Return (X, Y) of the center of cell containing provided text 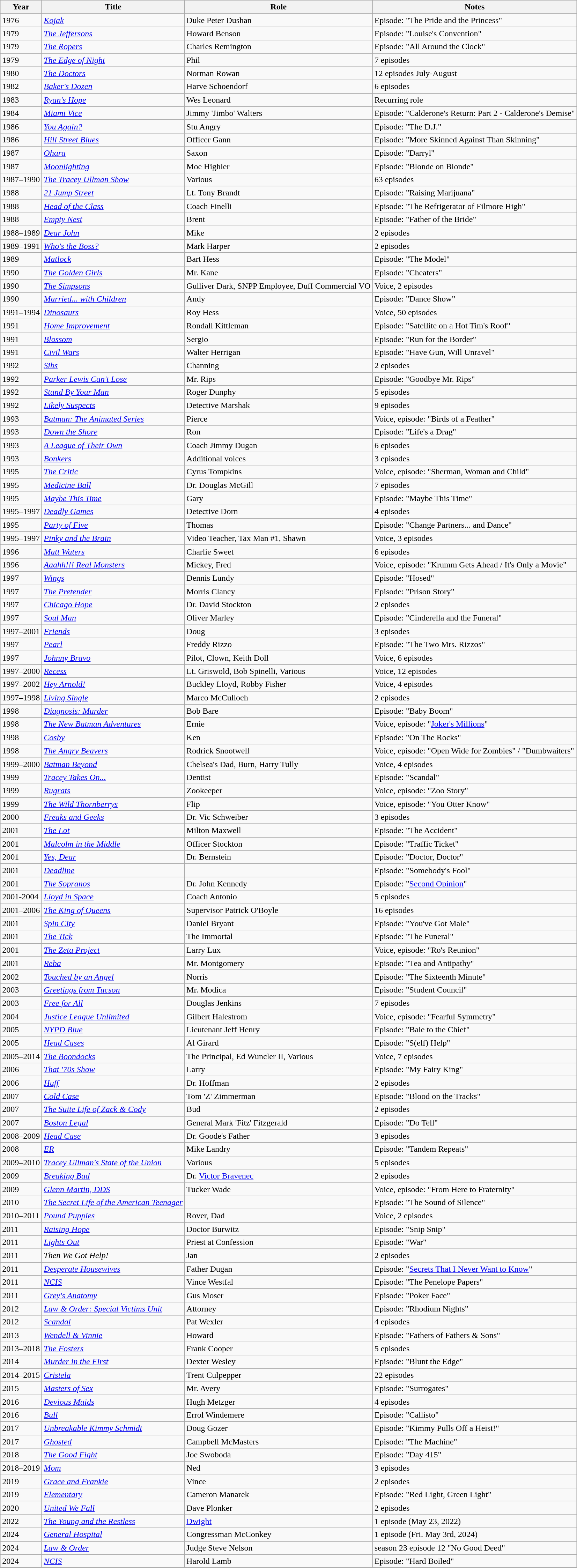
Justice League Unlimited (113, 1017)
1983 (21, 100)
Dr. Victor Bravenec (279, 1176)
Voice, episode: "From Here to Fraternity" (475, 1189)
Ohara (113, 153)
Voice, 7 episodes (475, 1056)
That '70s Show (113, 1070)
Episode: "Blunt the Edge" (475, 1362)
Episode: "Change Partners... and Dance" (475, 525)
The Lot (113, 831)
Freaks and Geeks (113, 817)
Episode: "Hard Boiled" (475, 1561)
The Tick (113, 937)
Grace and Frankie (113, 1481)
Officer Gann (279, 140)
Episode: "The Pride and the Princess" (475, 20)
Judge Steve Nelson (279, 1548)
Dear John (113, 233)
Larry Lux (279, 950)
Episode: "The Two Mrs. Rizzos" (475, 645)
1988–1989 (21, 233)
Mr. Avery (279, 1388)
The Suite Life of Zack & Cody (113, 1109)
Lieutenant Jeff Henry (279, 1030)
Hill Street Blues (113, 140)
Larry (279, 1070)
Doctor Burwitz (279, 1229)
Episode: "The D.J." (475, 126)
Coach Finelli (279, 206)
2005–2014 (21, 1056)
Voice, episode: "Zoo Story" (475, 790)
Lloyd in Space (113, 897)
Dr. John Kennedy (279, 884)
Ken (279, 737)
1982 (21, 87)
Moonlighting (113, 166)
2001–2006 (21, 910)
Daniel Bryant (279, 923)
Mickey, Fred (279, 565)
Mr. Modica (279, 990)
Who's the Boss? (113, 246)
General Mark 'Fitz' Fitzgerald (279, 1123)
Episode: "Blood on the Tracks" (475, 1096)
Episode: "Poker Face" (475, 1295)
Stand By Your Man (113, 392)
Episode: "Traffic Ticket" (475, 844)
Mom (113, 1468)
The Golden Girls (113, 273)
Trent Culpepper (279, 1375)
Wings (113, 578)
Batman: The Animated Series (113, 419)
Then We Got Help! (113, 1256)
Voice, 3 episodes (475, 538)
Detective Dorn (279, 512)
Episode: "Cinderella and the Funeral" (475, 618)
Sibs (113, 365)
Chelsea's Dad, Burn, Harry Tully (279, 764)
The Sopranos (113, 884)
Episode: "Snip Snip" (475, 1229)
Episode: "Kimmy Pulls Off a Heist!" (475, 1428)
Congressman McConkey (279, 1534)
1991–1994 (21, 312)
Head of the Class (113, 206)
Moe Highler (279, 166)
The Wild Thornberrys (113, 804)
The Simpsons (113, 286)
Title (113, 7)
The Angry Beavers (113, 751)
Ned (279, 1468)
1997–1998 (21, 698)
2022 (21, 1521)
Voice, episode: "Krumm Gets Ahead / It's Only a Movie" (475, 565)
2013 (21, 1335)
Wendell & Vinnie (113, 1335)
Roy Hess (279, 312)
Dentist (279, 777)
2013–2018 (21, 1348)
1984 (21, 113)
Priest at Confession (279, 1242)
Voice, episode: "Ro's Reunion" (475, 950)
Grey's Anatomy (113, 1295)
Cameron Manarek (279, 1495)
Scandal (113, 1322)
Reba (113, 963)
Douglas Jenkins (279, 1003)
Episode: "Have Gun, Will Unravel" (475, 352)
Ghosted (113, 1442)
Likely Suspects (113, 406)
Andy (279, 299)
Morris Clancy (279, 592)
Episode: "Second Opinion" (475, 884)
1 episode (Fri. May 3rd, 2024) (475, 1534)
Campbell McMasters (279, 1442)
Elementary (113, 1495)
Oliver Marley (279, 618)
Episode: "All Around the Clock" (475, 47)
Dr. Vic Schweiber (279, 817)
Notes (475, 7)
2018 (21, 1455)
Episode: "War" (475, 1242)
Charles Remington (279, 47)
Friends (113, 631)
Empty Nest (113, 220)
Episode: "Raising Marijuana" (475, 193)
Episode: "Tea and Antipathy" (475, 963)
Bart Hess (279, 259)
63 episodes (475, 180)
Matlock (113, 259)
Voice, episode: "You Otter Know" (475, 804)
Chicago Hope (113, 605)
Norman Rowan (279, 73)
Deadly Games (113, 512)
Masters of Sex (113, 1388)
Dwight (279, 1521)
2020 (21, 1508)
1997–2002 (21, 684)
16 episodes (475, 910)
Rondall Kittleman (279, 326)
The Pretender (113, 592)
Episode: "Run for the Border" (475, 339)
Al Girard (279, 1043)
Cristela (113, 1375)
Episode: "The Refrigerator of Filmore High" (475, 206)
Episode: "Red Light, Green Light" (475, 1495)
2014 (21, 1362)
Tracey Takes On... (113, 777)
United We Fall (113, 1508)
Pierce (279, 419)
NYPD Blue (113, 1030)
Voice, episode: "Open Wide for Zombies" / "Dumbwaiters" (475, 751)
Party of Five (113, 525)
2002 (21, 976)
Joe Swoboda (279, 1455)
ER (113, 1149)
Episode: "Rhodium Nights" (475, 1309)
Dr. David Stockton (279, 605)
Glenn Martin, DDS (113, 1189)
Channing (279, 365)
Vince (279, 1481)
9 episodes (475, 406)
Dr. Hoffman (279, 1083)
Episode: "Darryl" (475, 153)
Episode: "The Machine" (475, 1442)
Zookeeper (279, 790)
Episode: "Do Tell" (475, 1123)
Pinky and the Brain (113, 538)
Mr. Montgomery (279, 963)
Unbreakable Kimmy Schmidt (113, 1428)
Episode: "Goodbye Mr. Rips" (475, 379)
Officer Stockton (279, 844)
Soul Man (113, 618)
2001-2004 (21, 897)
Doug (279, 631)
Voice, episode: "Joker's Millions" (475, 724)
Cyrus Tompkins (279, 472)
Diagnosis: Murder (113, 711)
The Immortal (279, 937)
Dr. Douglas McGill (279, 485)
12 episodes July-August (475, 73)
Phil (279, 60)
Rover, Dad (279, 1216)
Malcolm in the Middle (113, 844)
22 episodes (475, 1375)
Married... with Children (113, 299)
Voice, 50 episodes (475, 312)
Episode: "The Accident" (475, 831)
Episode: "Doctor, Doctor" (475, 857)
Roger Dunphy (279, 392)
1976 (21, 20)
The Principal, Ed Wuncler II, Various (279, 1056)
Spin City (113, 923)
Cosby (113, 737)
Episode: "On The Rocks" (475, 737)
Bull (113, 1415)
Howard (279, 1335)
Hey Arnold! (113, 684)
Episode: "More Skinned Against Than Skinning" (475, 140)
Pound Puppies (113, 1216)
Dinosaurs (113, 312)
Dr. Bernstein (279, 857)
Role (279, 7)
Milton Maxwell (279, 831)
Father Dugan (279, 1269)
Touched by an Angel (113, 976)
Episode: "Father of the Bride" (475, 220)
Thomas (279, 525)
Episode: "S(elf) Help" (475, 1043)
Episode: "Student Council" (475, 990)
Mark Harper (279, 246)
Recurring role (475, 100)
Detective Marshak (279, 406)
Pearl (113, 645)
The Good Fight (113, 1455)
Dexter Wesley (279, 1362)
2018–2019 (21, 1468)
Tom 'Z' Zimmerman (279, 1096)
Lights Out (113, 1242)
Gus Moser (279, 1295)
Harold Lamb (279, 1561)
The Zeta Project (113, 950)
Episode: "Calderone's Return: Part 2 - Calderone's Demise" (475, 113)
Episode: "Baby Boom" (475, 711)
Aaahh!!! Real Monsters (113, 565)
Charlie Sweet (279, 551)
Tracey Ullman's State of the Union (113, 1162)
Episode: "The Funeral" (475, 937)
Episode: "Bale to the Chief" (475, 1030)
Episode: "The Sound of Silence" (475, 1202)
1980 (21, 73)
Boston Legal (113, 1123)
Buckley Lloyd, Robby Fisher (279, 684)
Episode: "You've Got Male" (475, 923)
Episode: "Surrogates" (475, 1388)
The King of Queens (113, 910)
Kojak (113, 20)
Episode: "Fathers of Fathers & Sons" (475, 1335)
Breaking Bad (113, 1176)
Bud (279, 1109)
Episode: "Callisto" (475, 1415)
Cold Case (113, 1096)
Episode: "Cheaters" (475, 273)
Harve Schoendorf (279, 87)
Law & Order (113, 1548)
Mike (279, 233)
Maybe This Time (113, 498)
21 Jump Street (113, 193)
Matt Waters (113, 551)
Rodrick Snootwell (279, 751)
Additional voices (279, 459)
Jimmy 'Jimbo' Walters (279, 113)
Bonkers (113, 459)
Norris (279, 976)
2000 (21, 817)
A League of Their Own (113, 445)
Pilot, Clown, Keith Doll (279, 658)
Howard Benson (279, 34)
Ernie (279, 724)
The Young and the Restless (113, 1521)
Duke Peter Dushan (279, 20)
The Doctors (113, 73)
Episode: "Secrets That I Never Want to Know" (475, 1269)
2010–2011 (21, 1216)
Raising Hope (113, 1229)
General Hospital (113, 1534)
Baker's Dozen (113, 87)
Head Case (113, 1136)
Episode: "Life's a Drag" (475, 432)
Attorney (279, 1309)
The Tracey Ullman Show (113, 180)
Living Single (113, 698)
Gary (279, 498)
Deadline (113, 870)
The Edge of Night (113, 60)
The New Batman Adventures (113, 724)
Voice, 12 episodes (475, 671)
1997–2001 (21, 631)
Episode: "Tandem Repeats" (475, 1149)
Voice, episode: "Birds of a Feather" (475, 419)
Episode: "Prison Story" (475, 592)
Supervisor Patrick O'Boyle (279, 910)
Murder in the First (113, 1362)
Rugrats (113, 790)
2015 (21, 1388)
Coach Jimmy Dugan (279, 445)
Wes Leonard (279, 100)
The Ropers (113, 47)
Stu Angry (279, 126)
Recess (113, 671)
Head Cases (113, 1043)
1 episode (May 23, 2022) (475, 1521)
Video Teacher, Tax Man #1, Shawn (279, 538)
Jan (279, 1256)
2008–2009 (21, 1136)
1987–1990 (21, 180)
Lt. Griswold, Bob Spinelli, Various (279, 671)
Episode: "Louise's Convention" (475, 34)
Vince Westfal (279, 1282)
Year (21, 7)
Walter Herrigan (279, 352)
Episode: "My Fairy King" (475, 1070)
Episode: "The Penelope Papers" (475, 1282)
Tucker Wade (279, 1189)
Episode: "Day 415" (475, 1455)
Gulliver Dark, SNPP Employee, Duff Commercial VO (279, 286)
Voice, 6 episodes (475, 658)
The Fosters (113, 1348)
Episode: "Dance Show" (475, 299)
Medicine Ball (113, 485)
2014–2015 (21, 1375)
Dave Plonker (279, 1508)
The Jeffersons (113, 34)
The Boondocks (113, 1056)
Brent (279, 220)
Episode: "Scandal" (475, 777)
Batman Beyond (113, 764)
Mr. Rips (279, 379)
Episode: "The Sixteenth Minute" (475, 976)
2004 (21, 1017)
Episode: "Somebody's Fool" (475, 870)
1999–2000 (21, 764)
Greetings from Tucson (113, 990)
Mr. Kane (279, 273)
2010 (21, 1202)
Voice, episode: "Sherman, Woman and Child" (475, 472)
1997–2000 (21, 671)
Home Improvement (113, 326)
Dennis Lundy (279, 578)
Hugh Metzger (279, 1402)
Lt. Tony Brandt (279, 193)
Parker Lewis Can't Lose (113, 379)
Down the Shore (113, 432)
Episode: "Blonde on Blonde" (475, 166)
Marco McCulloch (279, 698)
Freddy Rizzo (279, 645)
Mike Landry (279, 1149)
season 23 episode 12 "No Good Deed" (475, 1548)
Pat Wexler (279, 1322)
Errol Windemere (279, 1415)
Coach Antonio (279, 897)
Desperate Housewives (113, 1269)
Ryan's Hope (113, 100)
Gilbert Halestrom (279, 1017)
Voice, episode: "Fearful Symmetry" (475, 1017)
Free for All (113, 1003)
The Critic (113, 472)
Frank Cooper (279, 1348)
Johnny Bravo (113, 658)
Huff (113, 1083)
Ron (279, 432)
Sergio (279, 339)
2009–2010 (21, 1162)
Yes, Dear (113, 857)
Civil Wars (113, 352)
Devious Maids (113, 1402)
Episode: "Satellite on a Hot Tim's Roof" (475, 326)
Flip (279, 804)
Saxon (279, 153)
Doug Gozer (279, 1428)
1989–1991 (21, 246)
Bob Bare (279, 711)
1989 (21, 259)
Episode: "Maybe This Time" (475, 498)
Episode: "Hosed" (475, 578)
You Again? (113, 126)
Miami Vice (113, 113)
Law & Order: Special Victims Unit (113, 1309)
Dr. Goode's Father (279, 1136)
Episode: "The Model" (475, 259)
2008 (21, 1149)
The Secret Life of the American Teenager (113, 1202)
Blossom (113, 339)
